Extract the [x, y] coordinate from the center of the cell holding the provided text.  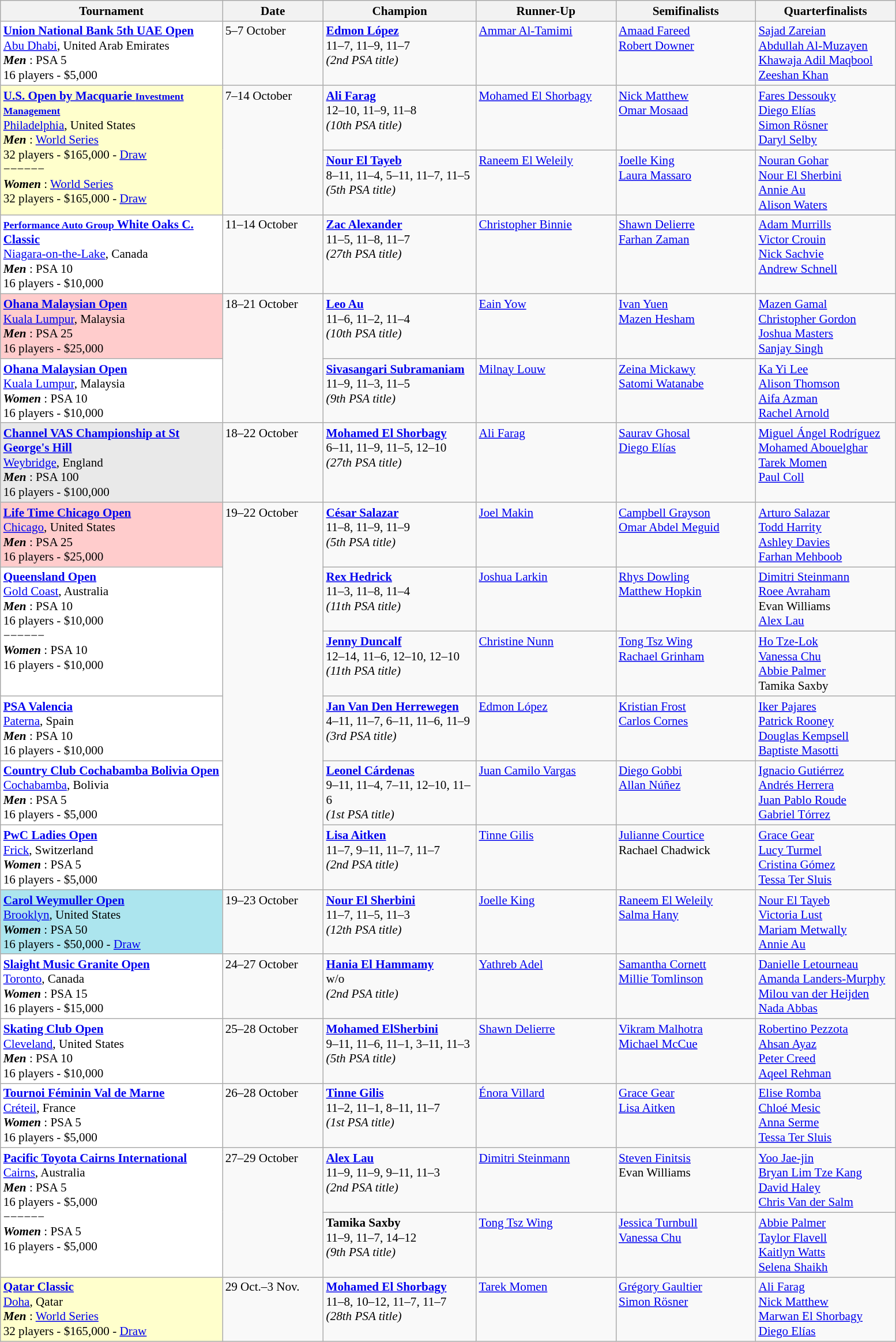
Lisa Aitken11–7, 9–11, 11–7, 11–7(2nd PSA title) [400, 858]
Qatar Classic Doha, Qatar Men : World Series32 players - $165,000 - Draw [112, 1309]
Saurav Ghosal Diego Elías [686, 463]
Alex Lau11–9, 11–9, 9–11, 11–3(2nd PSA title) [400, 1180]
Milnay Louw [546, 390]
Iker Pajares Patrick Rooney Douglas Kempsell Baptiste Masotti [825, 728]
Nick Matthew Omar Mosaad [686, 118]
Mazen Gamal Christopher Gordon Joshua Masters Sanjay Singh [825, 326]
Ali Farag Nick Matthew Marwan El Shorbagy Diego Elías [825, 1309]
Quarterfinalists [825, 10]
11–14 October [273, 254]
18–21 October [273, 359]
Tong Tsz Wing Rachael Grinham [686, 664]
Nouran Gohar Nour El Sherbini Annie Au Alison Waters [825, 182]
Joelle King [546, 922]
Yathreb Adel [546, 986]
Hania El Hammamyw/o(2nd PSA title) [400, 986]
César Salazar11–8, 11–9, 11–9(5th PSA title) [400, 535]
Yoo Jae-jin Bryan Lim Tze Kang David Haley Chris Van der Salm [825, 1180]
Union National Bank 5th UAE Open Abu Dhabi, United Arab Emirates Men : PSA 516 players - $5,000 [112, 53]
Performance Auto Group White Oaks C. Classic Niagara-on-the-Lake, Canada Men : PSA 1016 players - $10,000 [112, 254]
Abbie Palmer Taylor Flavell Kaitlyn Watts Selena Shaikh [825, 1245]
Grégory Gaultier Simon Rösner [686, 1309]
Ali Farag12–10, 11–9, 11–8(10th PSA title) [400, 118]
Champion [400, 10]
26–28 October [273, 1115]
27–29 October [273, 1212]
Christine Nunn [546, 664]
PSA Valencia Paterna, Spain Men : PSA 1016 players - $10,000 [112, 728]
Rhys Dowling Matthew Hopkin [686, 599]
Slaight Music Granite Open Toronto, Canada Women : PSA 1516 players - $15,000 [112, 986]
Tinne Gilis [546, 858]
Grace Gear Lisa Aitken [686, 1115]
Robertino Pezzota Ahsan Ayaz Peter Creed Aqeel Rehman [825, 1051]
Rex Hedrick11–3, 11–8, 11–4(11th PSA title) [400, 599]
PwC Ladies Open Frick, Switzerland Women : PSA 516 players - $5,000 [112, 858]
18–22 October [273, 463]
Tarek Momen [546, 1309]
Joshua Larkin [546, 599]
Pacific Toyota Cairns International Cairns, Australia Men : PSA 516 players - $5,000−−−−−− Women : PSA 516 players - $5,000 [112, 1212]
Juan Camilo Vargas [546, 793]
Skating Club Open Cleveland, United States Men : PSA 1016 players - $10,000 [112, 1051]
Queensland Open Gold Coast, Australia Men : PSA 1016 players - $10,000−−−−−− Women : PSA 1016 players - $10,000 [112, 631]
Nour El Tayeb8–11, 11–4, 5–11, 11–7, 11–5(5th PSA title) [400, 182]
Ali Farag [546, 463]
Nour El Sherbini11–7, 11–5, 11–3(12th PSA title) [400, 922]
Tinne Gilis11–2, 11–1, 8–11, 11–7(1st PSA title) [400, 1115]
Zac Alexander11–5, 11–8, 11–7(27th PSA title) [400, 254]
Ho Tze-Lok Vanessa Chu Abbie Palmer Tamika Saxby [825, 664]
Country Club Cochabamba Bolivia Open Cochabamba, Bolivia Men : PSA 516 players - $5,000 [112, 793]
Julianne Courtice Rachael Chadwick [686, 858]
Raneem El Weleily [546, 182]
Ignacio Gutiérrez Andrés Herrera Juan Pablo Roude Gabriel Tórrez [825, 793]
Steven Finitsis Evan Williams [686, 1180]
Grace Gear Lucy Turmel Cristina Gómez Tessa Ter Sluis [825, 858]
Danielle Letourneau Amanda Landers-Murphy Milou van der Heijden Nada Abbas [825, 986]
Zeina Mickawy Satomi Watanabe [686, 390]
24–27 October [273, 986]
Channel VAS Championship at St George's Hill Weybridge, England Men : PSA 10016 players - $100,000 [112, 463]
Kristian Frost Carlos Cornes [686, 728]
Carol Weymuller Open Brooklyn, United States Women : PSA 5016 players - $50,000 - Draw [112, 922]
Semifinalists [686, 10]
Joelle King Laura Massaro [686, 182]
Jenny Duncalf12–14, 11–6, 12–10, 12–10(11th PSA title) [400, 664]
Runner-Up [546, 10]
Jessica Turnbull Vanessa Chu [686, 1245]
Tournament [112, 10]
19–22 October [273, 696]
Jan Van Den Herrewegen4–11, 11–7, 6–11, 11–6, 11–9(3rd PSA title) [400, 728]
Sivasangari Subramaniam11–9, 11–3, 11–5(9th PSA title) [400, 390]
Tamika Saxby11–9, 11–7, 14–12(9th PSA title) [400, 1245]
7–14 October [273, 150]
Ammar Al-Tamimi [546, 53]
Eain Yow [546, 326]
Dimitri Steinmann [546, 1180]
Shawn Delierre [546, 1051]
Tournoi Féminin Val de Marne Créteil, France Women : PSA 516 players - $5,000 [112, 1115]
Mohamed El Shorbagy11–8, 10–12, 11–7, 11–7(28th PSA title) [400, 1309]
Nour El Tayeb Victoria Lust Mariam Metwally Annie Au [825, 922]
Campbell Grayson Omar Abdel Meguid [686, 535]
Raneem El Weleily Salma Hany [686, 922]
Edmon López11–7, 11–9, 11–7(2nd PSA title) [400, 53]
Mohamed El Shorbagy6–11, 11–9, 11–5, 12–10(27th PSA title) [400, 463]
Arturo Salazar Todd Harrity Ashley Davies Farhan Mehboob [825, 535]
Joel Makin [546, 535]
Amaad Fareed Robert Downer [686, 53]
Ohana Malaysian Open Kuala Lumpur, Malaysia Women : PSA 1016 players - $10,000 [112, 390]
Diego Gobbi Allan Núñez [686, 793]
Adam Murrills Victor Crouin Nick Sachvie Andrew Schnell [825, 254]
Fares Dessouky Diego Elías Simon Rösner Daryl Selby [825, 118]
Énora Villard [546, 1115]
Life Time Chicago Open Chicago, United States Men : PSA 2516 players - $25,000 [112, 535]
Leo Au11–6, 11–2, 11–4(10th PSA title) [400, 326]
Elise Romba Chloé Mesic Anna Serme Tessa Ter Sluis [825, 1115]
Mohamed El Shorbagy [546, 118]
19–23 October [273, 922]
Ka Yi Lee Alison Thomson Aifa Azman Rachel Arnold [825, 390]
Christopher Binnie [546, 254]
Vikram Malhotra Michael McCue [686, 1051]
Ohana Malaysian Open Kuala Lumpur, Malaysia Men : PSA 2516 players - $25,000 [112, 326]
Mohamed ElSherbini9–11, 11–6, 11–1, 3–11, 11–3(5th PSA title) [400, 1051]
Leonel Cárdenas9–11, 11–4, 7–11, 12–10, 11–6(1st PSA title) [400, 793]
Date [273, 10]
Ivan Yuen Mazen Hesham [686, 326]
5–7 October [273, 53]
Shawn Delierre Farhan Zaman [686, 254]
Samantha Cornett Millie Tomlinson [686, 986]
Dimitri Steinmann Roee Avraham Evan Williams Alex Lau [825, 599]
25–28 October [273, 1051]
Sajad Zareian Abdullah Al-Muzayen Khawaja Adil Maqbool Zeeshan Khan [825, 53]
Miguel Ángel Rodríguez Mohamed Abouelghar Tarek Momen Paul Coll [825, 463]
Tong Tsz Wing [546, 1245]
Edmon López [546, 728]
29 Oct.–3 Nov. [273, 1309]
